Pinpoint the cell where the given text exists, returning its (X, Y) midpoint coordinate. 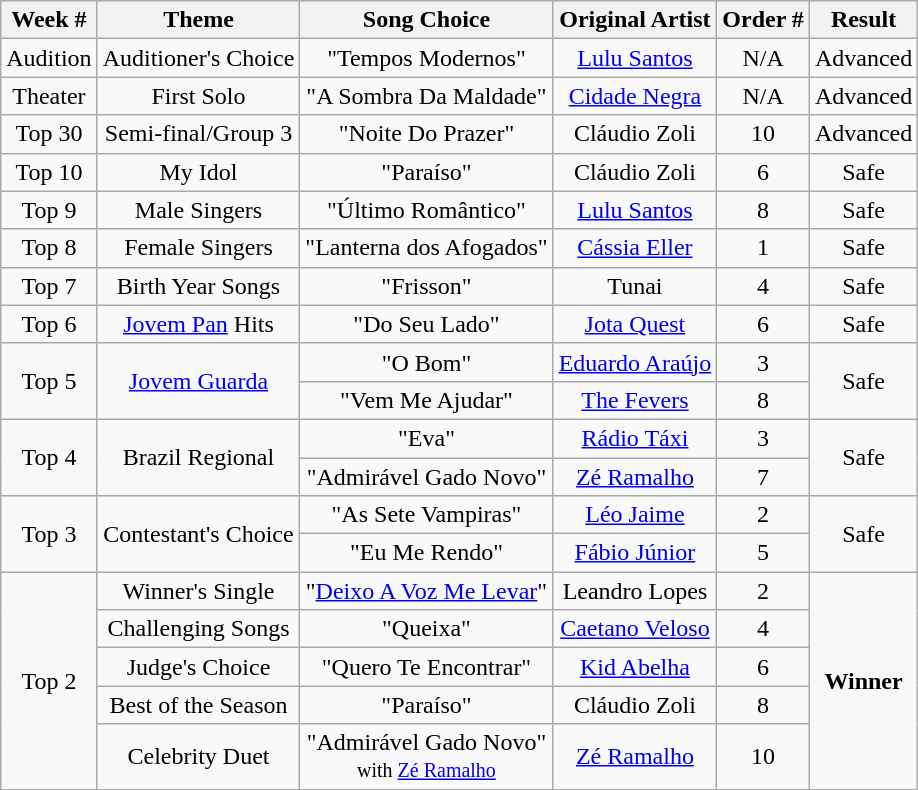
Best of the Season (198, 705)
Winner's Single (198, 591)
Audition (49, 58)
"As Sete Vampiras" (426, 515)
The Fevers (635, 400)
Leandro Lopes (635, 591)
First Solo (198, 96)
"Tempos Modernos" (426, 58)
Jovem Pan Hits (198, 324)
Caetano Veloso (635, 629)
Top 5 (49, 381)
Week # (49, 20)
"Admirável Gado Novo"with Zé Ramalho (426, 756)
"Lanterna dos Afogados" (426, 248)
Léo Jaime (635, 515)
"Último Romântico" (426, 210)
Tunai (635, 286)
Kid Abelha (635, 667)
Top 30 (49, 134)
Top 8 (49, 248)
Result (863, 20)
1 (764, 248)
"Queixa" (426, 629)
Judge's Choice (198, 667)
Cidade Negra (635, 96)
"Deixo A Voz Me Levar" (426, 591)
"Eu Me Rendo" (426, 553)
7 (764, 477)
Challenging Songs (198, 629)
"Admirável Gado Novo" (426, 477)
Jovem Guarda (198, 381)
Male Singers (198, 210)
"Eva" (426, 438)
"Noite Do Prazer" (426, 134)
Top 9 (49, 210)
Original Artist (635, 20)
Top 3 (49, 534)
Jota Quest (635, 324)
Eduardo Araújo (635, 362)
"O Bom" (426, 362)
Female Singers (198, 248)
Celebrity Duet (198, 756)
Top 10 (49, 172)
"Do Seu Lado" (426, 324)
Theater (49, 96)
Top 7 (49, 286)
"Vem Me Ajudar" (426, 400)
Order # (764, 20)
Top 4 (49, 457)
Winner (863, 680)
Rádio Táxi (635, 438)
Brazil Regional (198, 457)
Fábio Júnior (635, 553)
Auditioner's Choice (198, 58)
Cássia Eller (635, 248)
Semi-final/Group 3 (198, 134)
"A Sombra Da Maldade" (426, 96)
Song Choice (426, 20)
Contestant's Choice (198, 534)
Top 6 (49, 324)
Top 2 (49, 680)
Birth Year Songs (198, 286)
"Quero Te Encontrar" (426, 667)
5 (764, 553)
My Idol (198, 172)
"Frisson" (426, 286)
Theme (198, 20)
